Detect which cell encompasses the target text, then output its [X, Y] center coordinate. 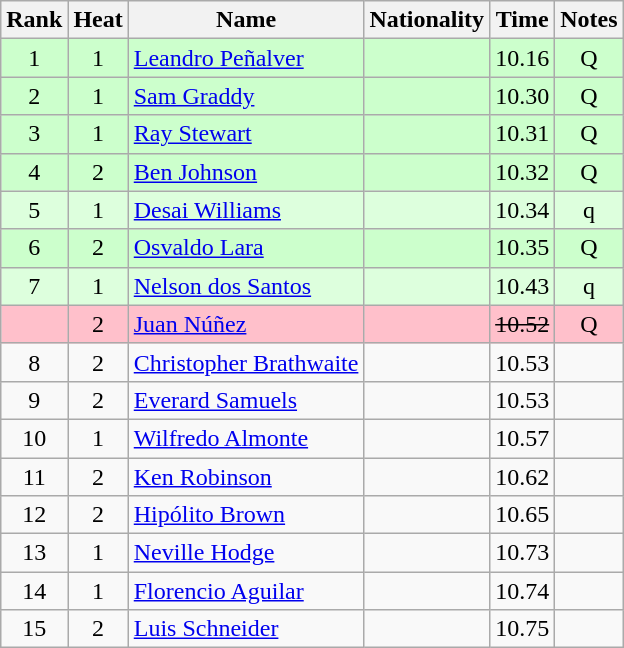
10.65 [522, 515]
Rank [34, 20]
10 [34, 438]
Wilfredo Almonte [246, 438]
3 [34, 134]
Leandro Peñalver [246, 58]
10.52 [522, 324]
Hipólito Brown [246, 515]
Sam Graddy [246, 96]
Nationality [427, 20]
6 [34, 248]
10.34 [522, 210]
10.43 [522, 286]
Name [246, 20]
Time [522, 20]
Desai Williams [246, 210]
12 [34, 515]
9 [34, 400]
4 [34, 172]
Notes [589, 20]
14 [34, 591]
10.35 [522, 248]
Neville Hodge [246, 553]
15 [34, 629]
Christopher Brathwaite [246, 362]
Osvaldo Lara [246, 248]
Ken Robinson [246, 477]
10.62 [522, 477]
10.30 [522, 96]
10.74 [522, 591]
Juan Núñez [246, 324]
10.32 [522, 172]
10.16 [522, 58]
Ben Johnson [246, 172]
10.73 [522, 553]
Everard Samuels [246, 400]
8 [34, 362]
10.75 [522, 629]
10.31 [522, 134]
Heat [98, 20]
Ray Stewart [246, 134]
Florencio Aguilar [246, 591]
13 [34, 553]
5 [34, 210]
Nelson dos Santos [246, 286]
10.57 [522, 438]
Luis Schneider [246, 629]
11 [34, 477]
7 [34, 286]
